Extract the (x, y) coordinate from the center of the cell holding the provided text.  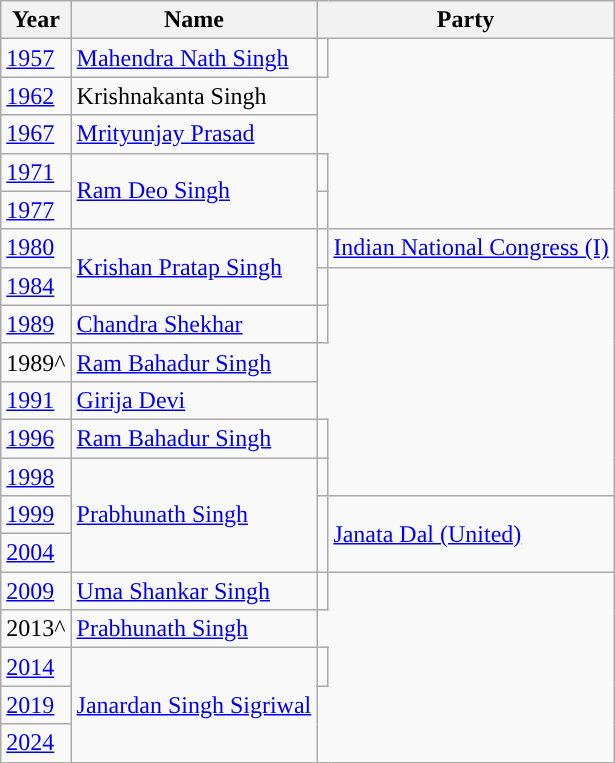
Krishan Pratap Singh (194, 267)
2004 (36, 553)
Party (466, 20)
Year (36, 20)
1977 (36, 210)
Mahendra Nath Singh (194, 58)
1980 (36, 248)
1996 (36, 438)
Ram Deo Singh (194, 191)
2019 (36, 705)
2024 (36, 743)
1962 (36, 96)
1967 (36, 134)
Chandra Shekhar (194, 324)
2013^ (36, 629)
Janardan Singh Sigriwal (194, 705)
2009 (36, 591)
Mrityunjay Prasad (194, 134)
Name (194, 20)
Janata Dal (United) (471, 534)
1957 (36, 58)
1991 (36, 400)
1971 (36, 172)
Krishnakanta Singh (194, 96)
Girija Devi (194, 400)
Indian National Congress (I) (471, 248)
1984 (36, 286)
1999 (36, 515)
1998 (36, 477)
1989^ (36, 362)
1989 (36, 324)
Uma Shankar Singh (194, 591)
2014 (36, 667)
